Output the (X, Y) coordinate of the center of the cell containing the given text.  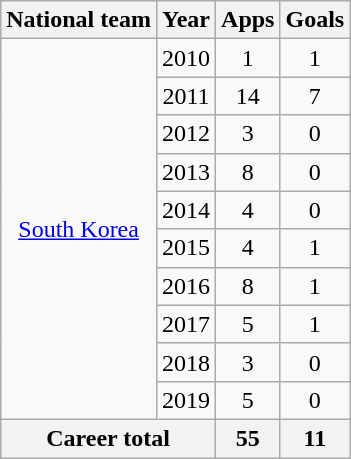
2015 (186, 248)
55 (248, 438)
Goals (315, 20)
South Korea (79, 230)
Year (186, 20)
2013 (186, 172)
14 (248, 96)
Apps (248, 20)
7 (315, 96)
2017 (186, 324)
2019 (186, 400)
2018 (186, 362)
2016 (186, 286)
11 (315, 438)
2014 (186, 210)
Career total (108, 438)
2010 (186, 58)
National team (79, 20)
2011 (186, 96)
2012 (186, 134)
